From the cell containing the given text, extract its center point as [X, Y] coordinate. 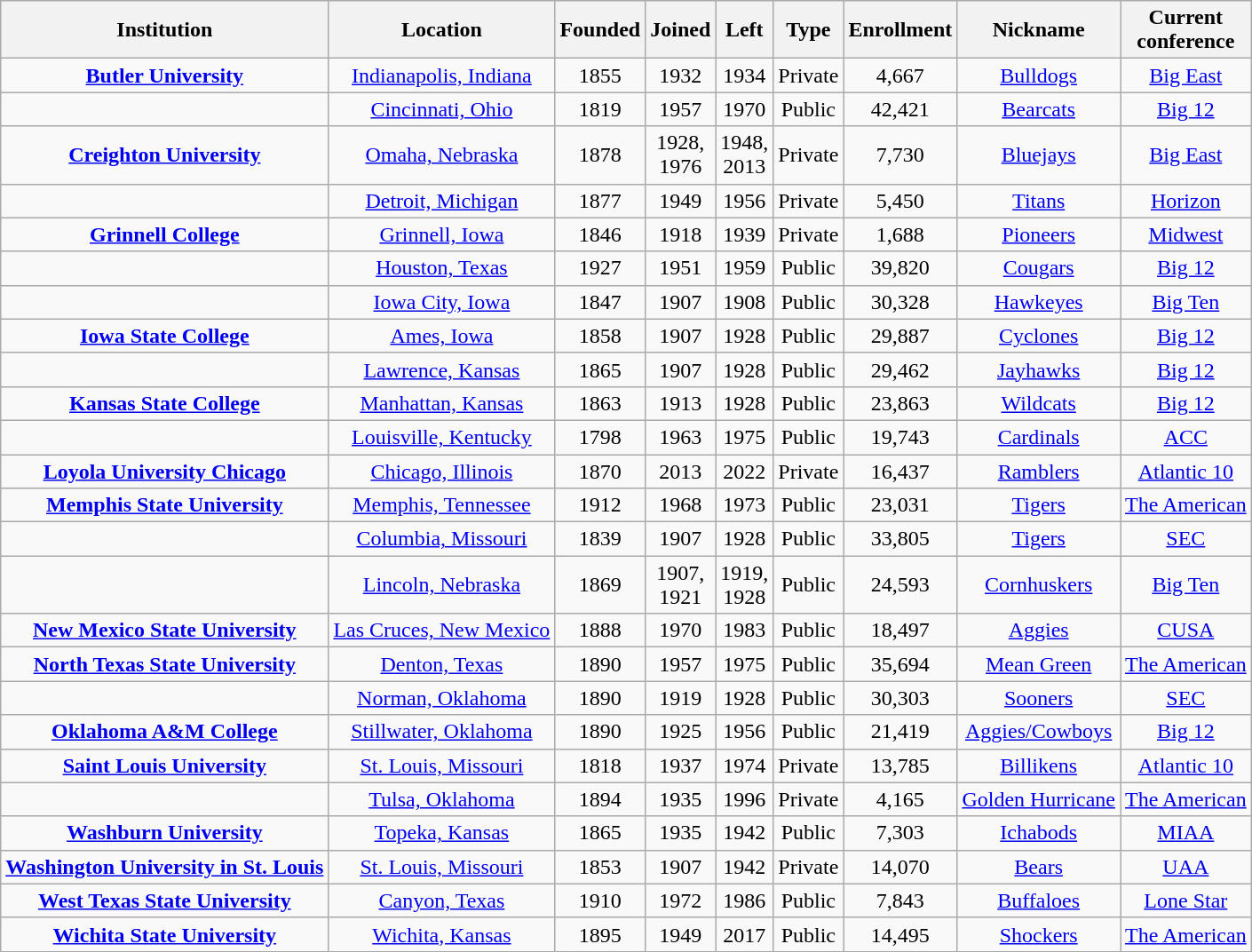
Nickname [1039, 30]
1912 [600, 505]
13,785 [900, 766]
4,165 [900, 799]
33,805 [900, 539]
ACC [1186, 437]
1919,1928 [744, 584]
1996 [744, 799]
Cornhuskers [1039, 584]
Chicago, Illinois [442, 472]
1974 [744, 766]
1853 [600, 867]
Shockers [1039, 934]
Aggies/Cowboys [1039, 732]
Omaha, Nebraska [442, 155]
Louisville, Kentucky [442, 437]
21,419 [900, 732]
29,462 [900, 369]
1968 [680, 505]
1863 [600, 403]
Houston, Texas [442, 268]
1870 [600, 472]
Manhattan, Kansas [442, 403]
Cougars [1039, 268]
Kansas State College [165, 403]
Left [744, 30]
Sooners [1039, 698]
29,887 [900, 336]
Hawkeyes [1039, 302]
14,495 [900, 934]
1818 [600, 766]
Golden Hurricane [1039, 799]
1798 [600, 437]
Cardinals [1039, 437]
1959 [744, 268]
30,328 [900, 302]
1878 [600, 155]
Canyon, Texas [442, 900]
CUSA [1186, 631]
Las Cruces, New Mexico [442, 631]
Norman, Oklahoma [442, 698]
1939 [744, 234]
1918 [680, 234]
West Texas State University [165, 900]
1927 [600, 268]
1913 [680, 403]
Ichabods [1039, 833]
Aggies [1039, 631]
Washington University in St. Louis [165, 867]
Iowa State College [165, 336]
Detroit, Michigan [442, 201]
1983 [744, 631]
Enrollment [900, 30]
Ramblers [1039, 472]
1869 [600, 584]
Titans [1039, 201]
Location [442, 30]
1986 [744, 900]
Lincoln, Nebraska [442, 584]
1847 [600, 302]
1839 [600, 539]
1972 [680, 900]
Wildcats [1039, 403]
1948,2013 [744, 155]
Lawrence, Kansas [442, 369]
5,450 [900, 201]
Butler University [165, 75]
Topeka, Kansas [442, 833]
1937 [680, 766]
2022 [744, 472]
1928,1976 [680, 155]
Memphis State University [165, 505]
Columbia, Missouri [442, 539]
Joined [680, 30]
1951 [680, 268]
2017 [744, 934]
1908 [744, 302]
1925 [680, 732]
1855 [600, 75]
2013 [680, 472]
Wichita State University [165, 934]
Cincinnati, Ohio [442, 109]
7,730 [900, 155]
7,303 [900, 833]
Ames, Iowa [442, 336]
Lone Star [1186, 900]
Institution [165, 30]
1846 [600, 234]
1,688 [900, 234]
1894 [600, 799]
1934 [744, 75]
Bearcats [1039, 109]
4,667 [900, 75]
MIAA [1186, 833]
42,421 [900, 109]
19,743 [900, 437]
1877 [600, 201]
39,820 [900, 268]
Bears [1039, 867]
UAA [1186, 867]
Cyclones [1039, 336]
Indianapolis, Indiana [442, 75]
Stillwater, Oklahoma [442, 732]
Horizon [1186, 201]
1858 [600, 336]
Wichita, Kansas [442, 934]
1888 [600, 631]
1895 [600, 934]
Jayhawks [1039, 369]
Denton, Texas [442, 664]
Loyola University Chicago [165, 472]
Memphis, Tennessee [442, 505]
14,070 [900, 867]
Tulsa, Oklahoma [442, 799]
18,497 [900, 631]
Pioneers [1039, 234]
Bluejays [1039, 155]
Grinnell, Iowa [442, 234]
1919 [680, 698]
1932 [680, 75]
7,843 [900, 900]
1907,1921 [680, 584]
Iowa City, Iowa [442, 302]
Washburn University [165, 833]
Mean Green [1039, 664]
Bulldogs [1039, 75]
Type [808, 30]
Midwest [1186, 234]
16,437 [900, 472]
North Texas State University [165, 664]
1963 [680, 437]
Grinnell College [165, 234]
Founded [600, 30]
Currentconference [1186, 30]
Saint Louis University [165, 766]
1973 [744, 505]
23,863 [900, 403]
24,593 [900, 584]
30,303 [900, 698]
New Mexico State University [165, 631]
Creighton University [165, 155]
35,694 [900, 664]
23,031 [900, 505]
Billikens [1039, 766]
Buffaloes [1039, 900]
1910 [600, 900]
1819 [600, 109]
Oklahoma A&M College [165, 732]
